Output the [X, Y] coordinate of the center of the cell containing the given text.  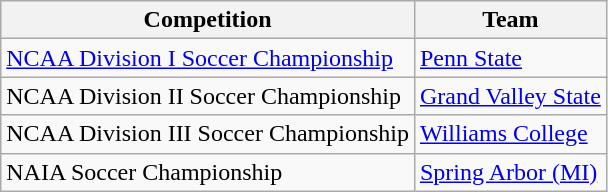
Williams College [510, 134]
NCAA Division II Soccer Championship [208, 96]
Team [510, 20]
Grand Valley State [510, 96]
Spring Arbor (MI) [510, 172]
Penn State [510, 58]
Competition [208, 20]
NCAA Division I Soccer Championship [208, 58]
NAIA Soccer Championship [208, 172]
NCAA Division III Soccer Championship [208, 134]
